Capture the cell that displays the provided text and extract its (x, y) central coordinate. 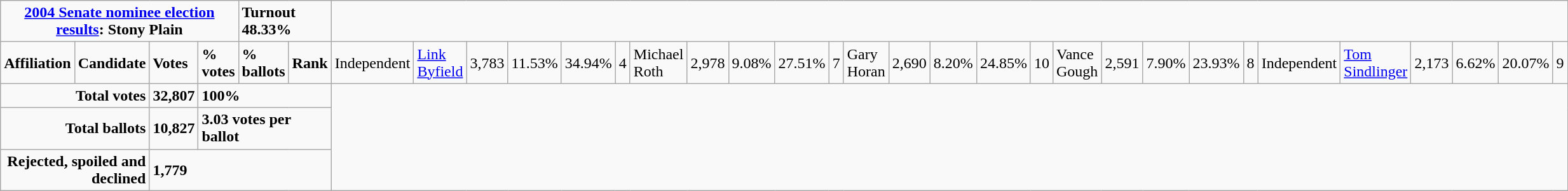
6.62% (1476, 62)
20.07% (1525, 62)
Total ballots (75, 129)
Total votes (75, 95)
24.85% (1003, 62)
Vance Gough (1077, 62)
10 (1041, 62)
Rank (310, 62)
2004 Senate nominee election results: Stony Plain (119, 22)
8 (1251, 62)
7.90% (1166, 62)
100% (264, 95)
11.53% (535, 62)
Tom Sindlinger (1375, 62)
2,690 (909, 62)
% ballots (263, 62)
3.03 votes per ballot (264, 129)
Link Byfield (440, 62)
Votes (174, 62)
Turnout 48.33% (285, 22)
27.51% (802, 62)
Rejected, spoiled and declined (75, 169)
2,173 (1431, 62)
9 (1560, 62)
4 (623, 62)
34.94% (589, 62)
8.20% (953, 62)
Michael Roth (658, 62)
7 (836, 62)
2,591 (1122, 62)
2,978 (708, 62)
Candidate (112, 62)
1,779 (240, 169)
9.08% (751, 62)
3,783 (487, 62)
10,827 (174, 129)
Gary Horan (866, 62)
32,807 (174, 95)
Affiliation (37, 62)
% votes (219, 62)
23.93% (1217, 62)
